Determine the [X, Y] coordinate at the center of the cell enclosing the given text.  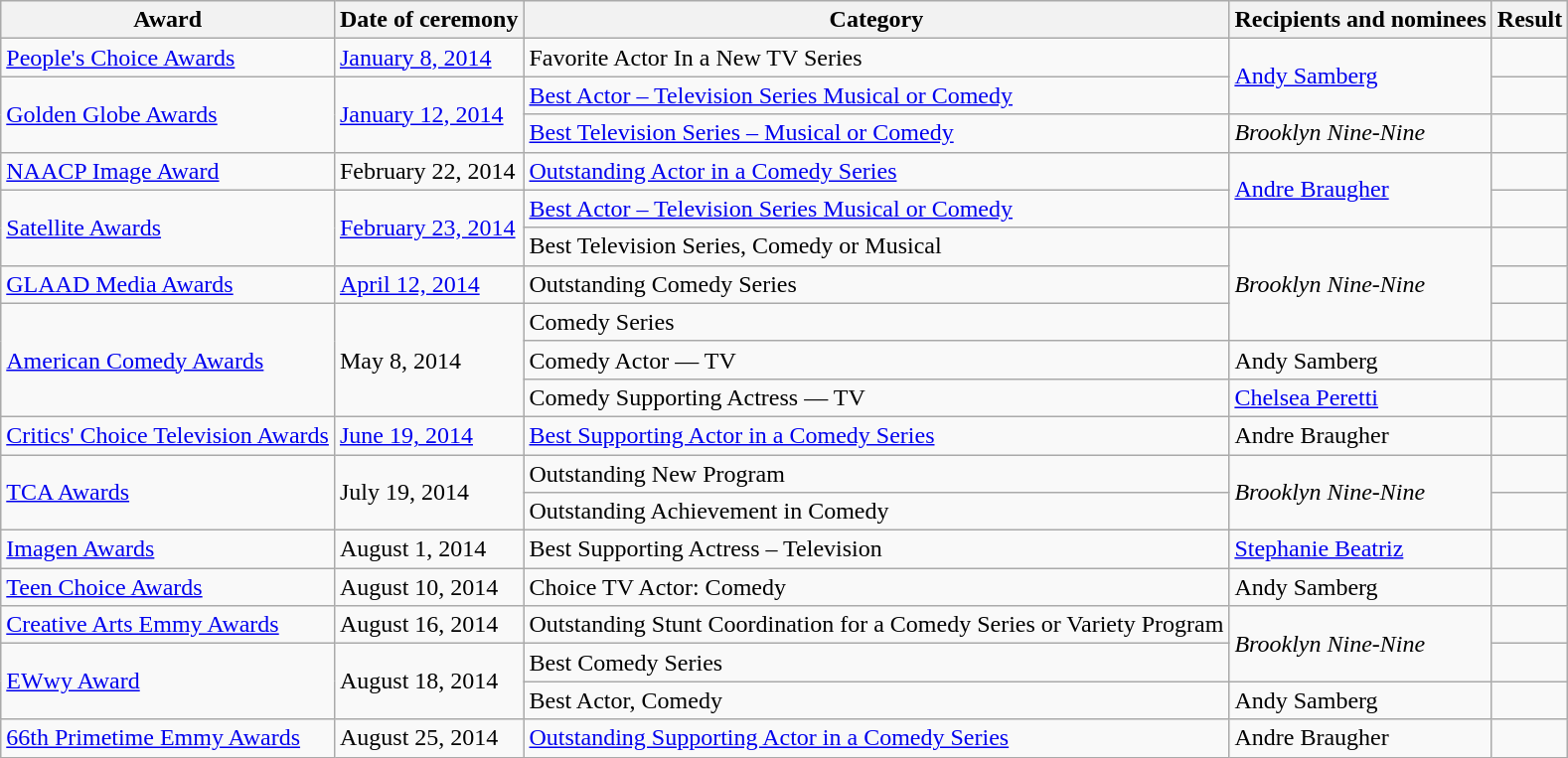
66th Primetime Emmy Awards [168, 738]
Teen Choice Awards [168, 587]
Outstanding Comedy Series [876, 284]
Recipients and nominees [1360, 20]
People's Choice Awards [168, 58]
Award [168, 20]
August 18, 2014 [429, 682]
Best Supporting Actor in a Comedy Series [876, 435]
August 16, 2014 [429, 625]
Comedy Series [876, 322]
April 12, 2014 [429, 284]
Satellite Awards [168, 227]
May 8, 2014 [429, 360]
NAACP Image Award [168, 171]
February 22, 2014 [429, 171]
Choice TV Actor: Comedy [876, 587]
June 19, 2014 [429, 435]
August 25, 2014 [429, 738]
August 1, 2014 [429, 549]
February 23, 2014 [429, 227]
Outstanding New Program [876, 474]
Outstanding Achievement in Comedy [876, 512]
Best Comedy Series [876, 663]
Critics' Choice Television Awards [168, 435]
Favorite Actor In a New TV Series [876, 58]
American Comedy Awards [168, 360]
Best Actor, Comedy [876, 700]
Outstanding Stunt Coordination for a Comedy Series or Variety Program [876, 625]
Comedy Actor — TV [876, 360]
Chelsea Peretti [1360, 397]
Result [1529, 20]
January 8, 2014 [429, 58]
Outstanding Supporting Actor in a Comedy Series [876, 738]
EWwy Award [168, 682]
Category [876, 20]
Imagen Awards [168, 549]
TCA Awards [168, 493]
GLAAD Media Awards [168, 284]
Date of ceremony [429, 20]
Creative Arts Emmy Awards [168, 625]
July 19, 2014 [429, 493]
Outstanding Actor in a Comedy Series [876, 171]
Best Television Series – Musical or Comedy [876, 133]
Best Television Series, Comedy or Musical [876, 246]
January 12, 2014 [429, 114]
Stephanie Beatriz [1360, 549]
Best Supporting Actress – Television [876, 549]
Comedy Supporting Actress — TV [876, 397]
Golden Globe Awards [168, 114]
August 10, 2014 [429, 587]
